Return the (x, y) coordinate for the center point of the cell that contains the specified text.  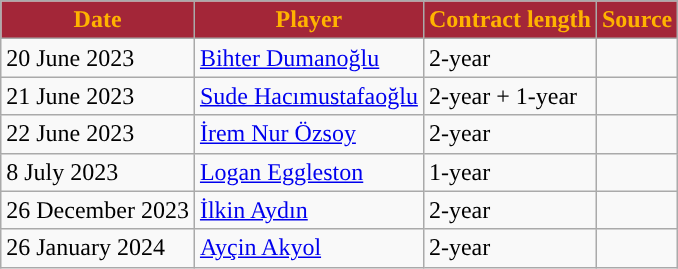
Player (308, 20)
İrem Nur Özsoy (308, 134)
26 January 2024 (98, 248)
Logan Eggleston (308, 172)
22 June 2023 (98, 134)
2-year + 1-year (510, 96)
Source (636, 20)
Date (98, 20)
21 June 2023 (98, 96)
Bihter Dumanoğlu (308, 58)
20 June 2023 (98, 58)
Ayçin Akyol (308, 248)
26 December 2023 (98, 210)
8 July 2023 (98, 172)
Contract length (510, 20)
İlkin Aydın (308, 210)
1-year (510, 172)
Sude Hacımustafaoğlu (308, 96)
